Extract the (X, Y) coordinate from the center of the cell holding the provided text.  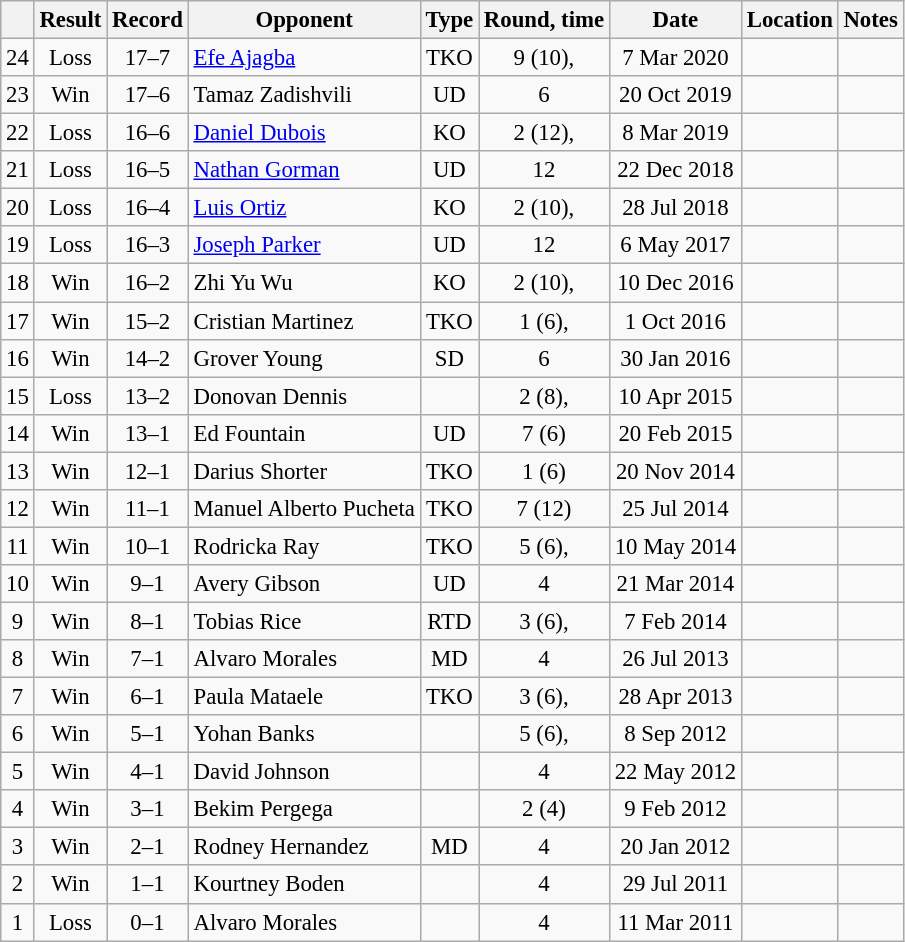
David Johnson (304, 772)
Kourtney Boden (304, 885)
20 Jan 2012 (675, 847)
Ed Fountain (304, 433)
28 Jul 2018 (675, 208)
11 Mar 2011 (675, 922)
24 (18, 58)
4–1 (148, 772)
7 Mar 2020 (675, 58)
29 Jul 2011 (675, 885)
Donovan Dennis (304, 396)
16–3 (148, 245)
Manuel Alberto Pucheta (304, 509)
Notes (870, 20)
2 (4) (544, 809)
Type (449, 20)
Nathan Gorman (304, 170)
Bekim Pergega (304, 809)
Zhi Yu Wu (304, 283)
2 (18, 885)
Rodricka Ray (304, 546)
3–1 (148, 809)
6–1 (148, 697)
Avery Gibson (304, 584)
22 (18, 133)
Joseph Parker (304, 245)
17 (18, 321)
2 (8), (544, 396)
SD (449, 358)
20 (18, 208)
14–2 (148, 358)
26 Jul 2013 (675, 659)
7–1 (148, 659)
Result (70, 20)
14 (18, 433)
Luis Ortiz (304, 208)
9 Feb 2012 (675, 809)
5 (18, 772)
Rodney Hernandez (304, 847)
15–2 (148, 321)
28 Apr 2013 (675, 697)
9 (18, 621)
7 (6) (544, 433)
16–5 (148, 170)
13–1 (148, 433)
13–2 (148, 396)
7 (12) (544, 509)
17–6 (148, 95)
3 (18, 847)
0–1 (148, 922)
5–1 (148, 734)
Efe Ajagba (304, 58)
Date (675, 20)
10 Apr 2015 (675, 396)
8–1 (148, 621)
Location (790, 20)
Yohan Banks (304, 734)
Cristian Martinez (304, 321)
13 (18, 471)
10 (18, 584)
10–1 (148, 546)
1 Oct 2016 (675, 321)
16 (18, 358)
17–7 (148, 58)
7 (18, 697)
7 Feb 2014 (675, 621)
Round, time (544, 20)
8 Sep 2012 (675, 734)
1 (6) (544, 471)
22 Dec 2018 (675, 170)
16–4 (148, 208)
12–1 (148, 471)
16–6 (148, 133)
2–1 (148, 847)
20 Oct 2019 (675, 95)
11 (18, 546)
30 Jan 2016 (675, 358)
9–1 (148, 584)
19 (18, 245)
Record (148, 20)
1 (6), (544, 321)
21 (18, 170)
23 (18, 95)
16–2 (148, 283)
Tamaz Zadishvili (304, 95)
8 Mar 2019 (675, 133)
9 (10), (544, 58)
Daniel Dubois (304, 133)
10 Dec 2016 (675, 283)
20 Nov 2014 (675, 471)
8 (18, 659)
Darius Shorter (304, 471)
6 May 2017 (675, 245)
Opponent (304, 20)
15 (18, 396)
Grover Young (304, 358)
10 May 2014 (675, 546)
2 (12), (544, 133)
22 May 2012 (675, 772)
Paula Mataele (304, 697)
1 (18, 922)
1–1 (148, 885)
20 Feb 2015 (675, 433)
RTD (449, 621)
Tobias Rice (304, 621)
25 Jul 2014 (675, 509)
11–1 (148, 509)
18 (18, 283)
21 Mar 2014 (675, 584)
